Find where the given text appears and provide that cell's center as [x, y] coordinate. 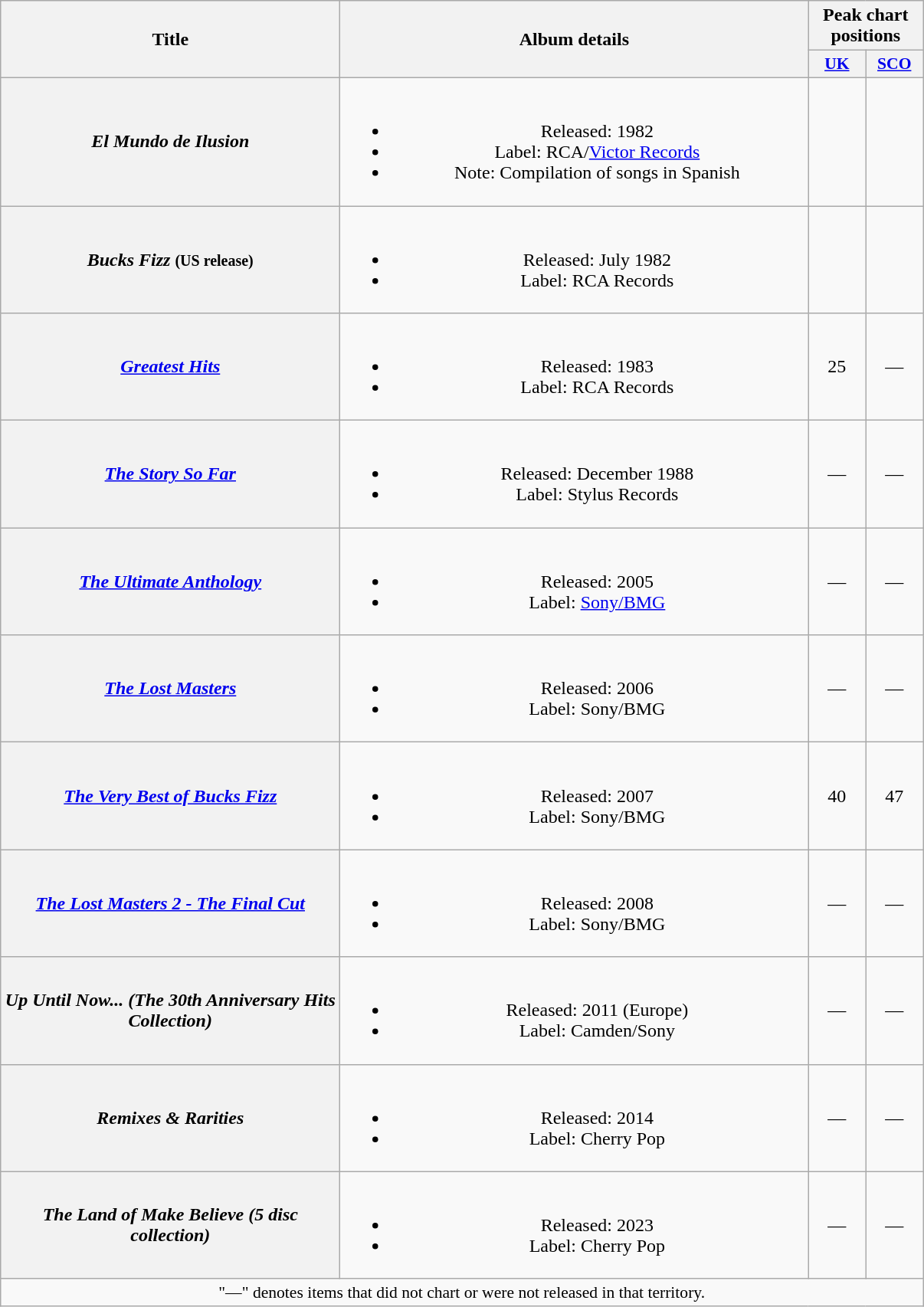
The Land of Make Believe (5 disc collection) [170, 1225]
Released: 2006Label: Sony/BMG [575, 689]
UK [837, 64]
Released: 2014Label: Cherry Pop [575, 1118]
Greatest Hits [170, 367]
Released: December 1988Label: Stylus Records [575, 474]
47 [895, 796]
The Lost Masters 2 - The Final Cut [170, 903]
Released: 2023Label: Cherry Pop [575, 1225]
The Very Best of Bucks Fizz [170, 796]
SCO [895, 64]
Remixes & Rarities [170, 1118]
Up Until Now... (The 30th Anniversary Hits Collection) [170, 1011]
El Mundo de Ilusion [170, 141]
Peak chart positions [866, 26]
Album details [575, 40]
Released: 2008Label: Sony/BMG [575, 903]
Released: 1983Label: RCA Records [575, 367]
The Lost Masters [170, 689]
Released: 2005Label: Sony/BMG [575, 581]
25 [837, 367]
40 [837, 796]
Released: 2011 (Europe)Label: Camden/Sony [575, 1011]
Released: 1982Label: RCA/Victor RecordsNote: Compilation of songs in Spanish [575, 141]
Released: 2007Label: Sony/BMG [575, 796]
The Ultimate Anthology [170, 581]
Bucks Fizz (US release) [170, 259]
Title [170, 40]
"—" denotes items that did not chart or were not released in that territory. [462, 1292]
Released: July 1982Label: RCA Records [575, 259]
The Story So Far [170, 474]
